Capture the cell that displays the provided text and extract its [X, Y] central coordinate. 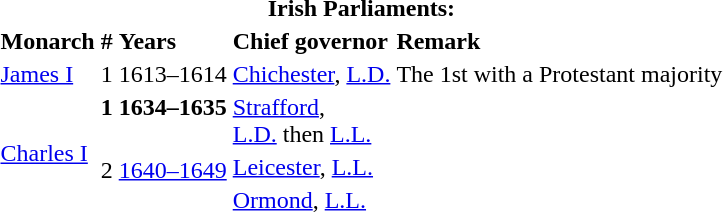
Chichester, L.D. [312, 74]
1634–1635 [172, 107]
# [106, 41]
1613–1614 [172, 74]
Chief governor [312, 41]
Years [172, 41]
Leicester, L.L. [312, 167]
Strafford,L.D. then L.L. [312, 120]
